Search for the cell housing the specified text and yield its (x, y) center coordinate. 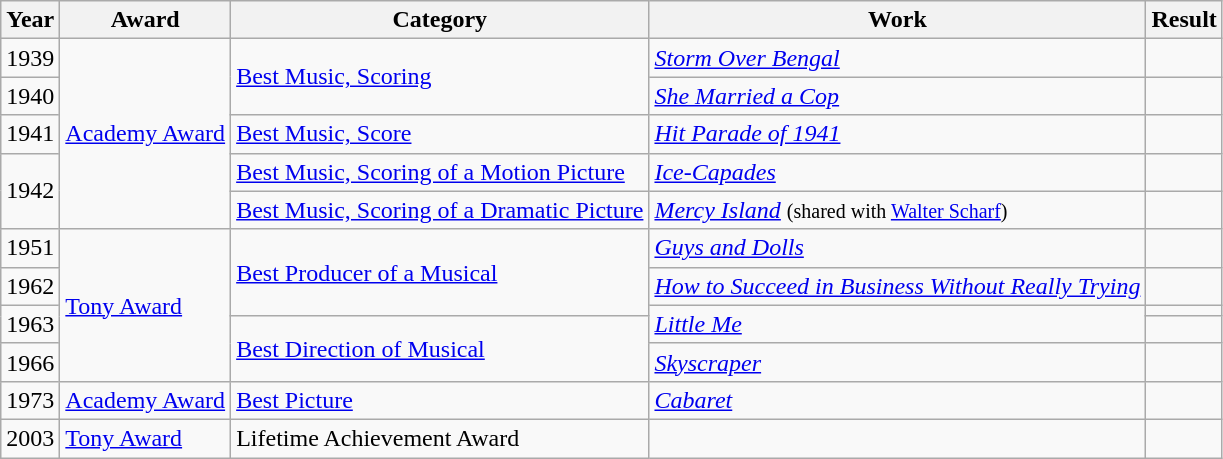
Skyscraper (898, 362)
Best Picture (440, 400)
Best Direction of Musical (440, 348)
1973 (30, 400)
1962 (30, 286)
She Married a Cop (898, 96)
How to Succeed in Business Without Really Trying (898, 286)
Best Music, Scoring (440, 77)
Best Music, Score (440, 134)
1942 (30, 191)
1939 (30, 58)
Mercy Island (shared with Walter Scharf) (898, 210)
Award (146, 20)
Storm Over Bengal (898, 58)
Best Producer of a Musical (440, 272)
2003 (30, 438)
1940 (30, 96)
Lifetime Achievement Award (440, 438)
Guys and Dolls (898, 248)
Hit Parade of 1941 (898, 134)
Best Music, Scoring of a Motion Picture (440, 172)
1966 (30, 362)
Result (1184, 20)
1963 (30, 324)
Best Music, Scoring of a Dramatic Picture (440, 210)
Cabaret (898, 400)
Year (30, 20)
Ice-Capades (898, 172)
1951 (30, 248)
Work (898, 20)
1941 (30, 134)
Little Me (898, 324)
Category (440, 20)
